Provide the [X, Y] coordinate of the cell's center where the given text is located.  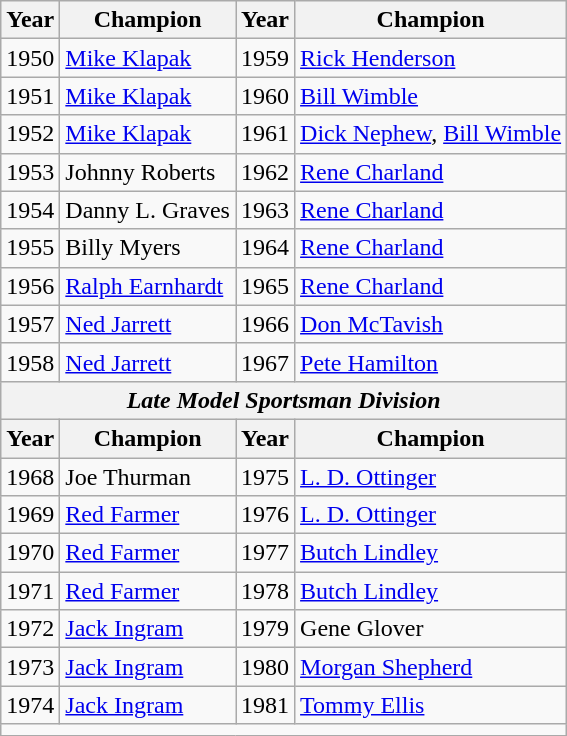
1955 [30, 248]
1963 [266, 210]
1954 [30, 210]
1968 [30, 477]
Joe Thurman [148, 477]
Tommy Ellis [431, 705]
1972 [30, 629]
1950 [30, 58]
1959 [266, 58]
Johnny Roberts [148, 172]
1970 [30, 553]
1977 [266, 553]
1961 [266, 134]
1960 [266, 96]
1952 [30, 134]
Late Model Sportsman Division [284, 400]
Pete Hamilton [431, 362]
1958 [30, 362]
Rick Henderson [431, 58]
Billy Myers [148, 248]
1957 [30, 324]
1962 [266, 172]
1953 [30, 172]
1975 [266, 477]
1976 [266, 515]
Danny L. Graves [148, 210]
1969 [30, 515]
1966 [266, 324]
Morgan Shepherd [431, 667]
1971 [30, 591]
1951 [30, 96]
1979 [266, 629]
1980 [266, 667]
1964 [266, 248]
1973 [30, 667]
Dick Nephew, Bill Wimble [431, 134]
Gene Glover [431, 629]
1978 [266, 591]
Bill Wimble [431, 96]
1967 [266, 362]
1965 [266, 286]
Ralph Earnhardt [148, 286]
1974 [30, 705]
1981 [266, 705]
Don McTavish [431, 324]
1956 [30, 286]
